Extract the (X, Y) coordinate from the center of the cell holding the provided text.  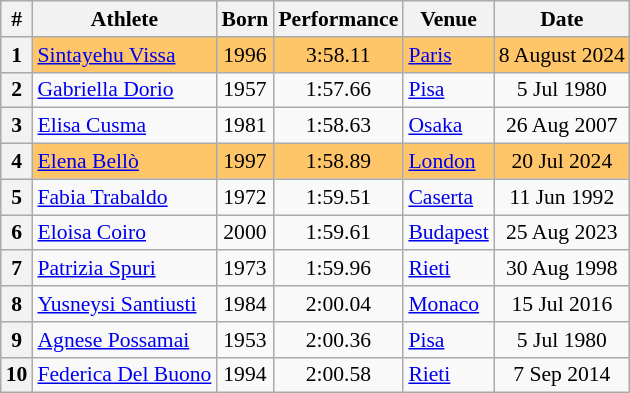
Fabia Trabaldo (124, 197)
Agnese Possamai (124, 340)
26 Aug 2007 (562, 126)
5 (17, 197)
3 (17, 126)
Osaka (448, 126)
Monaco (448, 304)
Federica Del Buono (124, 375)
Elena Bellò (124, 162)
15 Jul 2016 (562, 304)
Sintayehu Vissa (124, 55)
1:59.61 (338, 233)
Athlete (124, 19)
1:58.63 (338, 126)
1972 (244, 197)
7 (17, 269)
2000 (244, 233)
1:59.96 (338, 269)
2 (17, 90)
7 Sep 2014 (562, 375)
1:57.66 (338, 90)
1953 (244, 340)
8 August 2024 (562, 55)
Performance (338, 19)
Venue (448, 19)
3:58.11 (338, 55)
11 Jun 1992 (562, 197)
9 (17, 340)
2:00.04 (338, 304)
1 (17, 55)
8 (17, 304)
Gabriella Dorio (124, 90)
6 (17, 233)
Yusneysi Santiusti (124, 304)
25 Aug 2023 (562, 233)
Budapest (448, 233)
1984 (244, 304)
Born (244, 19)
1:59.51 (338, 197)
Patrizia Spuri (124, 269)
10 (17, 375)
30 Aug 1998 (562, 269)
Elisa Cusma (124, 126)
4 (17, 162)
Date (562, 19)
1997 (244, 162)
20 Jul 2024 (562, 162)
# (17, 19)
1994 (244, 375)
Paris (448, 55)
1996 (244, 55)
2:00.36 (338, 340)
2:00.58 (338, 375)
1:58.89 (338, 162)
1973 (244, 269)
1981 (244, 126)
1957 (244, 90)
Eloisa Coiro (124, 233)
Caserta (448, 197)
London (448, 162)
